Return the [X, Y] coordinate for the center point of the cell that contains the specified text.  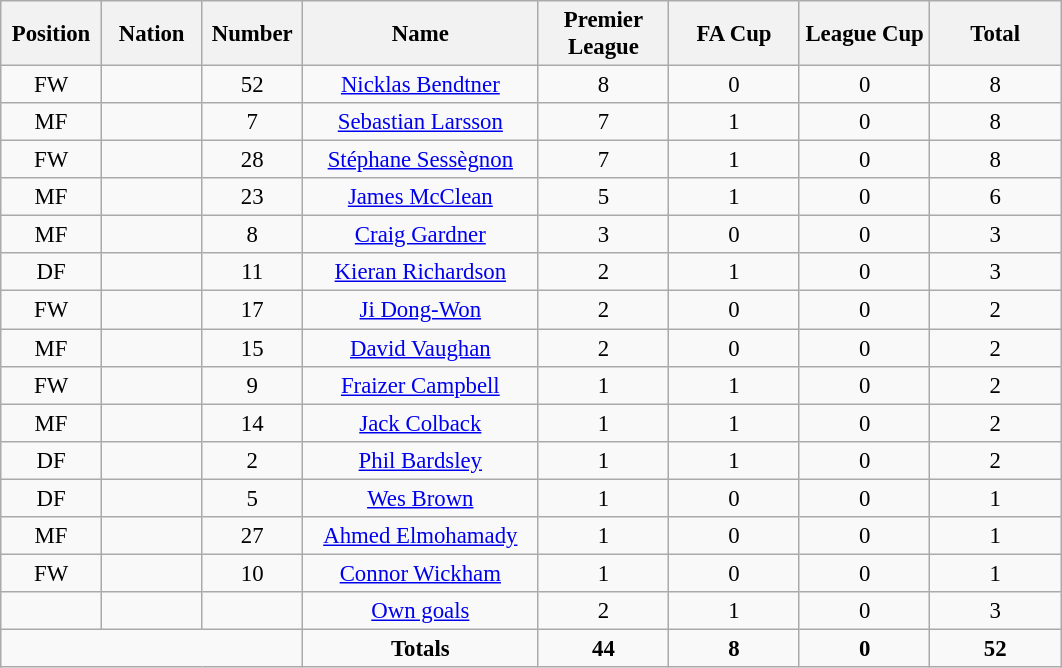
23 [252, 197]
6 [996, 197]
Name [421, 34]
Fraizer Campbell [421, 385]
Phil Bardsley [421, 460]
Premier League [604, 34]
David Vaughan [421, 348]
14 [252, 423]
League Cup [864, 34]
28 [252, 160]
Number [252, 34]
Sebastian Larsson [421, 122]
10 [252, 573]
Total [996, 34]
27 [252, 536]
Ahmed Elmohamady [421, 536]
FA Cup [734, 34]
Jack Colback [421, 423]
44 [604, 648]
11 [252, 273]
Wes Brown [421, 498]
Own goals [421, 611]
Nicklas Bendtner [421, 85]
Craig Gardner [421, 235]
Connor Wickham [421, 573]
James McClean [421, 197]
Ji Dong-Won [421, 310]
17 [252, 310]
Kieran Richardson [421, 273]
Nation [152, 34]
Position [52, 34]
Totals [421, 648]
9 [252, 385]
15 [252, 348]
Stéphane Sessègnon [421, 160]
